For the text-containing cell, return its midpoint in (x, y) coordinate format. 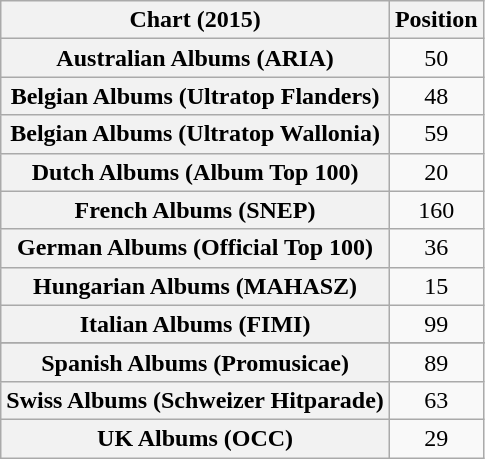
German Albums (Official Top 100) (196, 248)
Belgian Albums (Ultratop Flanders) (196, 96)
48 (436, 96)
UK Albums (OCC) (196, 438)
Spanish Albums (Promusicae) (196, 362)
Position (436, 20)
Swiss Albums (Schweizer Hitparade) (196, 400)
Belgian Albums (Ultratop Wallonia) (196, 134)
160 (436, 210)
20 (436, 172)
Hungarian Albums (MAHASZ) (196, 286)
59 (436, 134)
99 (436, 324)
89 (436, 362)
Chart (2015) (196, 20)
29 (436, 438)
15 (436, 286)
Italian Albums (FIMI) (196, 324)
50 (436, 58)
63 (436, 400)
36 (436, 248)
Dutch Albums (Album Top 100) (196, 172)
Australian Albums (ARIA) (196, 58)
French Albums (SNEP) (196, 210)
